Determine the (x, y) coordinate at the center of the cell enclosing the given text.  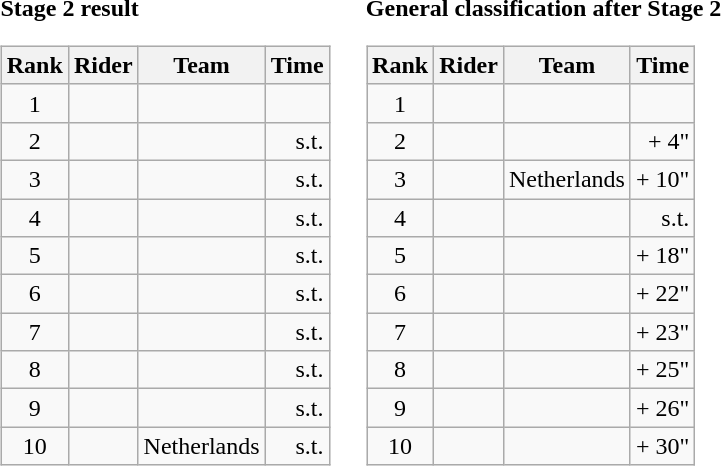
+ 4" (662, 141)
+ 10" (662, 179)
+ 23" (662, 332)
+ 18" (662, 256)
+ 30" (662, 446)
+ 25" (662, 370)
+ 22" (662, 294)
+ 26" (662, 408)
